Pinpoint the cell where the given text exists, returning its [x, y] midpoint coordinate. 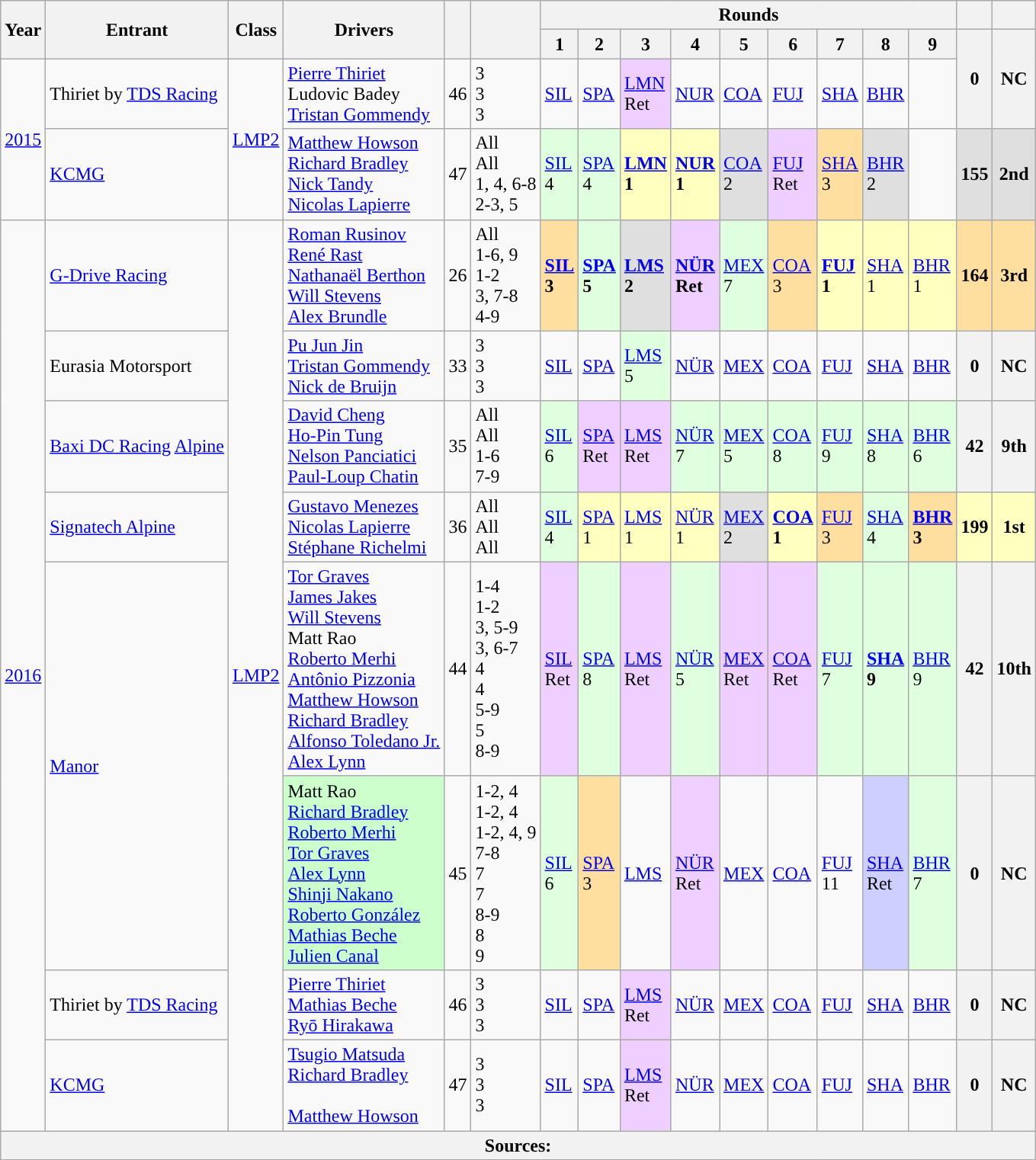
Rounds [749, 15]
2nd [1014, 174]
BHR1 [933, 275]
SHA9 [885, 669]
MEX5 [744, 447]
COA3 [793, 275]
All1-6, 91-23, 7-84-9 [506, 275]
COA1 [793, 527]
199 [974, 527]
Pierre Thiriet Ludovic Badey Tristan Gommendy [364, 94]
3rd [1014, 275]
MEX7 [744, 275]
33 [457, 366]
NUR [695, 94]
AllAll1, 4, 6-82-3, 5 [506, 174]
Matthew Howson Richard Bradley Nick Tandy Nicolas Lapierre [364, 174]
NUR1 [695, 174]
164 [974, 275]
2 [599, 44]
SPA4 [599, 174]
BHR2 [885, 174]
COA8 [793, 447]
BHR9 [933, 669]
1-2, 41-2, 41-2, 4, 97-8778-989 [506, 873]
Roman Rusinov René Rast Nathanaël Berthon Will Stevens Alex Brundle [364, 275]
SHA1 [885, 275]
Gustavo Menezes Nicolas Lapierre Stéphane Richelmi [364, 527]
SIL3 [560, 275]
Tsugio Matsuda Richard Bradley Matthew Howson [364, 1085]
45 [457, 873]
4 [695, 44]
SPA3 [599, 873]
AllAll1-67-9 [506, 447]
SPARet [599, 447]
7 [840, 44]
1st [1014, 527]
Tor Graves James Jakes Will Stevens Matt Rao Roberto Merhi Antônio Pizzonia Matthew Howson Richard Bradley Alfonso Toledano Jr. Alex Lynn [364, 669]
Sources: [518, 1146]
36 [457, 527]
Pu Jun Jin Tristan Gommendy Nick de Bruijn [364, 366]
LMS2 [645, 275]
3 [645, 44]
10th [1014, 669]
Eurasia Motorsport [137, 366]
Pierre Thiriet Mathias Beche Ryō Hirakawa [364, 1005]
44 [457, 669]
MEX2 [744, 527]
Drivers [364, 30]
SHARet [885, 873]
SPA8 [599, 669]
9 [933, 44]
LMS5 [645, 366]
BHR3 [933, 527]
SHA3 [840, 174]
NÜR7 [695, 447]
Matt Rao Richard Bradley Roberto Merhi Tor Graves Alex Lynn Shinji Nakano Roberto González Mathias Beche Julien Canal [364, 873]
COARet [793, 669]
BHR7 [933, 873]
FUJ9 [840, 447]
Year [23, 30]
1-41-23, 5-93, 6-7445-958-9 [506, 669]
SPA5 [599, 275]
Baxi DC Racing Alpine [137, 447]
2015 [23, 139]
FUJ1 [840, 275]
LMS [645, 873]
NÜR1 [695, 527]
FUJ7 [840, 669]
8 [885, 44]
Signatech Alpine [137, 527]
Class [256, 30]
MEXRet [744, 669]
9th [1014, 447]
26 [457, 275]
35 [457, 447]
David Cheng Ho-Pin Tung Nelson Panciatici Paul-Loup Chatin [364, 447]
2016 [23, 675]
BHR6 [933, 447]
Entrant [137, 30]
SPA1 [599, 527]
LMN1 [645, 174]
5 [744, 44]
SILRet [560, 669]
COA2 [744, 174]
1 [560, 44]
6 [793, 44]
FUJ3 [840, 527]
FUJRet [793, 174]
FUJ11 [840, 873]
155 [974, 174]
Manor [137, 765]
LMNRet [645, 94]
AllAllAll [506, 527]
NÜR5 [695, 669]
SHA8 [885, 447]
LMS1 [645, 527]
G-Drive Racing [137, 275]
SHA4 [885, 527]
